Locate the cell with the specified text and output its [x, y] center coordinate. 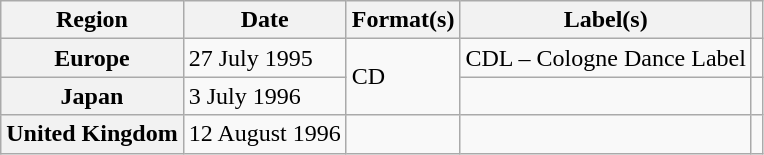
Europe [92, 58]
CD [403, 77]
Japan [92, 96]
Date [264, 20]
Format(s) [403, 20]
CDL – Cologne Dance Label [606, 58]
United Kingdom [92, 134]
Region [92, 20]
Label(s) [606, 20]
27 July 1995 [264, 58]
3 July 1996 [264, 96]
12 August 1996 [264, 134]
